Output the (X, Y) coordinate of the center of the cell containing the given text.  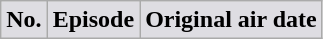
No. (24, 20)
Original air date (232, 20)
Episode (93, 20)
